Return [x, y] of the center of cell containing provided text 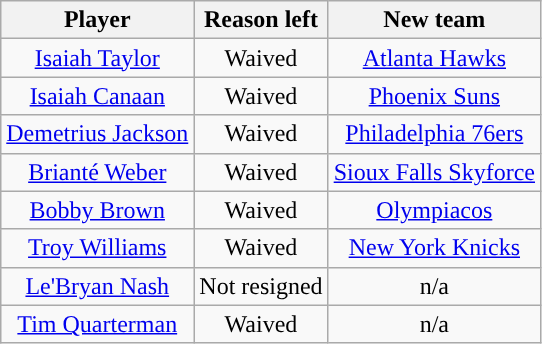
Reason left [261, 20]
Player [98, 20]
Troy Williams [98, 248]
Philadelphia 76ers [434, 134]
Brianté Weber [98, 172]
Isaiah Taylor [98, 58]
Sioux Falls Skyforce [434, 172]
Tim Quarterman [98, 324]
Isaiah Canaan [98, 96]
Olympiacos [434, 210]
Bobby Brown [98, 210]
Atlanta Hawks [434, 58]
Le'Bryan Nash [98, 286]
New team [434, 20]
New York Knicks [434, 248]
Not resigned [261, 286]
Demetrius Jackson [98, 134]
Phoenix Suns [434, 96]
